Capture the cell that displays the provided text and extract its [X, Y] central coordinate. 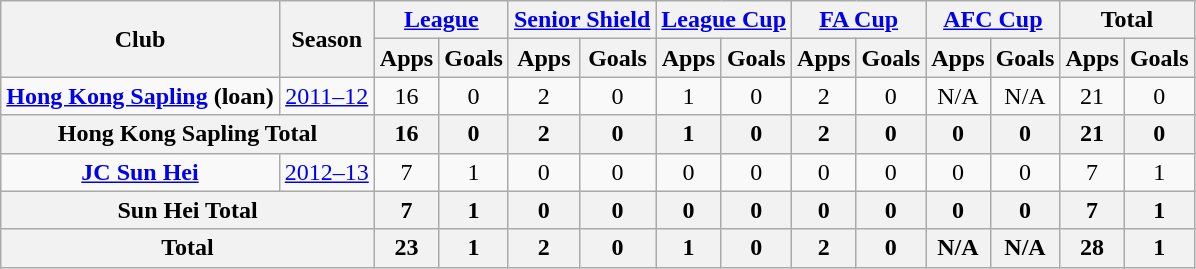
FA Cup [859, 20]
Hong Kong Sapling Total [188, 134]
2012–13 [326, 172]
League [441, 20]
JC Sun Hei [140, 172]
Season [326, 39]
AFC Cup [993, 20]
Sun Hei Total [188, 210]
Club [140, 39]
23 [406, 248]
Hong Kong Sapling (loan) [140, 96]
28 [1092, 248]
2011–12 [326, 96]
Senior Shield [582, 20]
League Cup [724, 20]
